Determine the (x, y) coordinate at the center of the cell enclosing the given text.  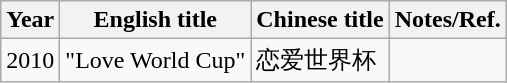
Year (30, 20)
"Love World Cup" (156, 60)
Notes/Ref. (448, 20)
2010 (30, 60)
恋爱世界杯 (320, 60)
English title (156, 20)
Chinese title (320, 20)
